Find where the given text appears and provide that cell's center as (X, Y) coordinate. 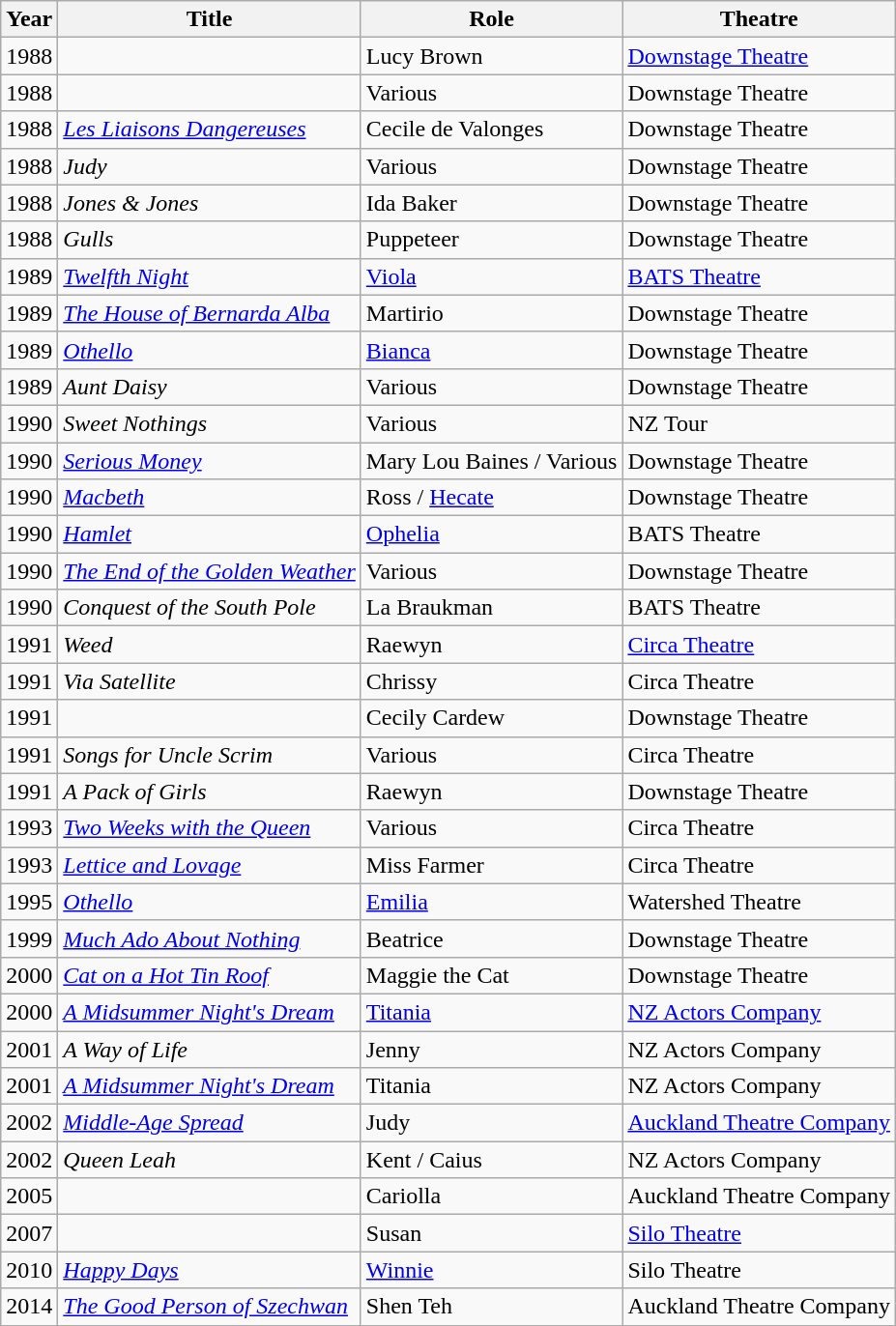
1999 (29, 938)
Martirio (491, 313)
The House of Bernarda Alba (209, 313)
Ross / Hecate (491, 498)
Watershed Theatre (760, 902)
Shen Teh (491, 1307)
Hamlet (209, 534)
Cecily Cardew (491, 718)
Cat on a Hot Tin Roof (209, 975)
Serious Money (209, 461)
Year (29, 19)
Middle-Age Spread (209, 1123)
Theatre (760, 19)
The End of the Golden Weather (209, 571)
Cariolla (491, 1196)
Ida Baker (491, 203)
Via Satellite (209, 681)
2005 (29, 1196)
NZ Tour (760, 423)
Lettice and Lovage (209, 865)
Happy Days (209, 1270)
Much Ado About Nothing (209, 938)
Gulls (209, 240)
Chrissy (491, 681)
Kent / Caius (491, 1160)
Weed (209, 645)
Two Weeks with the Queen (209, 828)
Lucy Brown (491, 56)
A Pack of Girls (209, 792)
Miss Farmer (491, 865)
2014 (29, 1307)
Twelfth Night (209, 276)
Beatrice (491, 938)
Title (209, 19)
Queen Leah (209, 1160)
Viola (491, 276)
Sweet Nothings (209, 423)
Susan (491, 1233)
Winnie (491, 1270)
Songs for Uncle Scrim (209, 755)
1995 (29, 902)
Bianca (491, 350)
Cecile de Valonges (491, 130)
Les Liaisons Dangereuses (209, 130)
Conquest of the South Pole (209, 608)
Jones & Jones (209, 203)
Jenny (491, 1049)
2007 (29, 1233)
The Good Person of Szechwan (209, 1307)
La Braukman (491, 608)
Role (491, 19)
Ophelia (491, 534)
Maggie the Cat (491, 975)
Mary Lou Baines / Various (491, 461)
Emilia (491, 902)
2010 (29, 1270)
Aunt Daisy (209, 387)
Puppeteer (491, 240)
Macbeth (209, 498)
A Way of Life (209, 1049)
